Pinpoint the cell where the given text exists, returning its [x, y] midpoint coordinate. 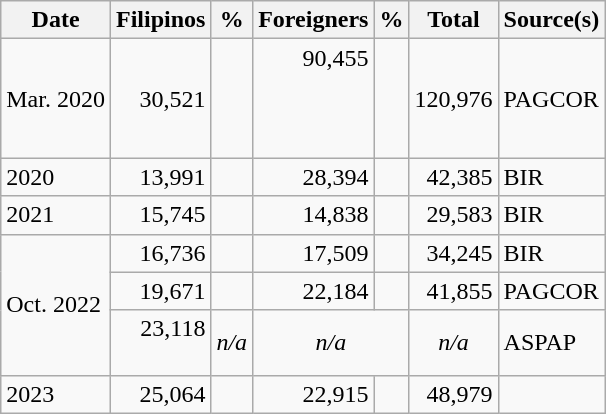
15,745 [160, 215]
120,976 [454, 98]
17,509 [314, 253]
Filipinos [160, 20]
22,184 [314, 291]
90,455 [314, 98]
41,855 [454, 291]
Mar. 2020 [56, 98]
Date [56, 20]
23,118 [160, 342]
Source(s) [552, 20]
34,245 [454, 253]
28,394 [314, 177]
22,915 [314, 394]
Foreigners [314, 20]
14,838 [314, 215]
2021 [56, 215]
48,979 [454, 394]
Total [454, 20]
2023 [56, 394]
42,385 [454, 177]
30,521 [160, 98]
16,736 [160, 253]
19,671 [160, 291]
13,991 [160, 177]
Oct. 2022 [56, 304]
25,064 [160, 394]
ASPAP [552, 342]
2020 [56, 177]
29,583 [454, 215]
